Find where the given text appears and provide that cell's center as (x, y) coordinate. 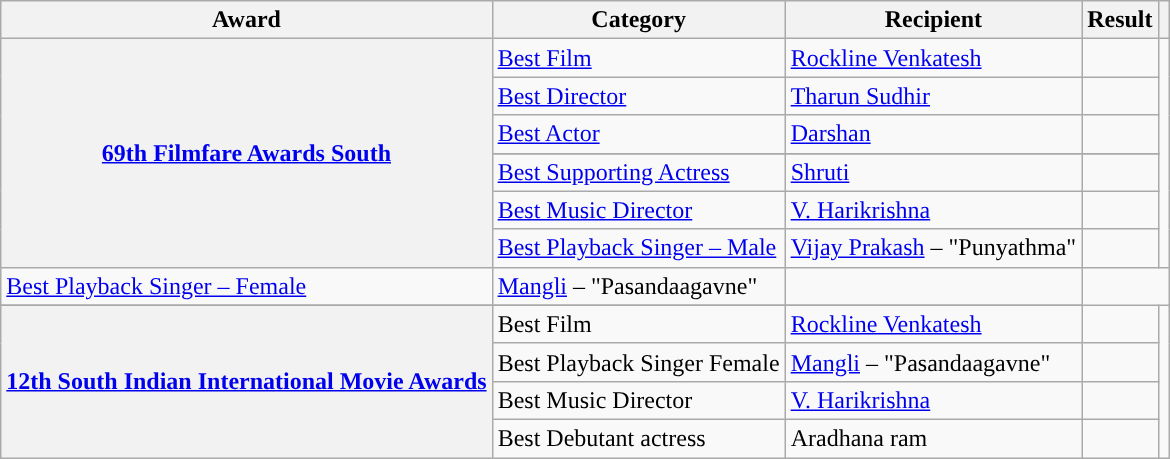
Result (1120, 20)
Best Supporting Actress (638, 172)
69th Filmfare Awards South (246, 153)
Best Debutant actress (638, 438)
12th South Indian International Movie Awards (246, 381)
Best Playback Singer Female (638, 362)
Category (638, 20)
Recipient (934, 20)
Best Playback Singer – Male (638, 248)
Best Actor (638, 134)
Best Director (638, 96)
Shruti (934, 172)
Award (246, 20)
Vijay Prakash – "Punyathma" (934, 248)
Tharun Sudhir (934, 96)
Darshan (934, 134)
Aradhana ram (934, 438)
Best Playback Singer – Female (246, 286)
